Search for the cell housing the specified text and yield its (X, Y) center coordinate. 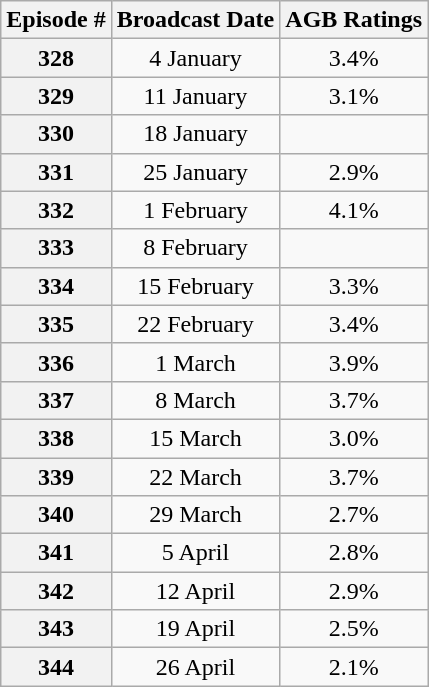
4.1% (354, 210)
336 (56, 362)
1 March (196, 362)
344 (56, 667)
341 (56, 553)
338 (56, 438)
4 January (196, 58)
332 (56, 210)
Broadcast Date (196, 20)
3.9% (354, 362)
3.0% (354, 438)
2.8% (354, 553)
Episode # (56, 20)
343 (56, 629)
19 April (196, 629)
342 (56, 591)
331 (56, 172)
340 (56, 515)
22 February (196, 324)
333 (56, 248)
15 February (196, 286)
334 (56, 286)
18 January (196, 134)
1 February (196, 210)
15 March (196, 438)
26 April (196, 667)
2.1% (354, 667)
8 February (196, 248)
2.7% (354, 515)
25 January (196, 172)
3.1% (354, 96)
22 March (196, 477)
AGB Ratings (354, 20)
337 (56, 400)
11 January (196, 96)
3.3% (354, 286)
2.5% (354, 629)
329 (56, 96)
339 (56, 477)
29 March (196, 515)
335 (56, 324)
5 April (196, 553)
12 April (196, 591)
8 March (196, 400)
328 (56, 58)
330 (56, 134)
